Locate the cell with the specified text and output its (x, y) center coordinate. 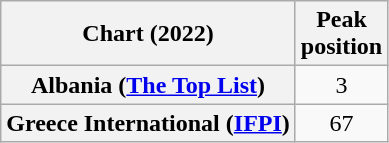
Albania (The Top List) (148, 85)
Chart (2022) (148, 34)
3 (341, 85)
67 (341, 123)
Greece International (IFPI) (148, 123)
Peakposition (341, 34)
